Capture the cell that displays the provided text and extract its [x, y] central coordinate. 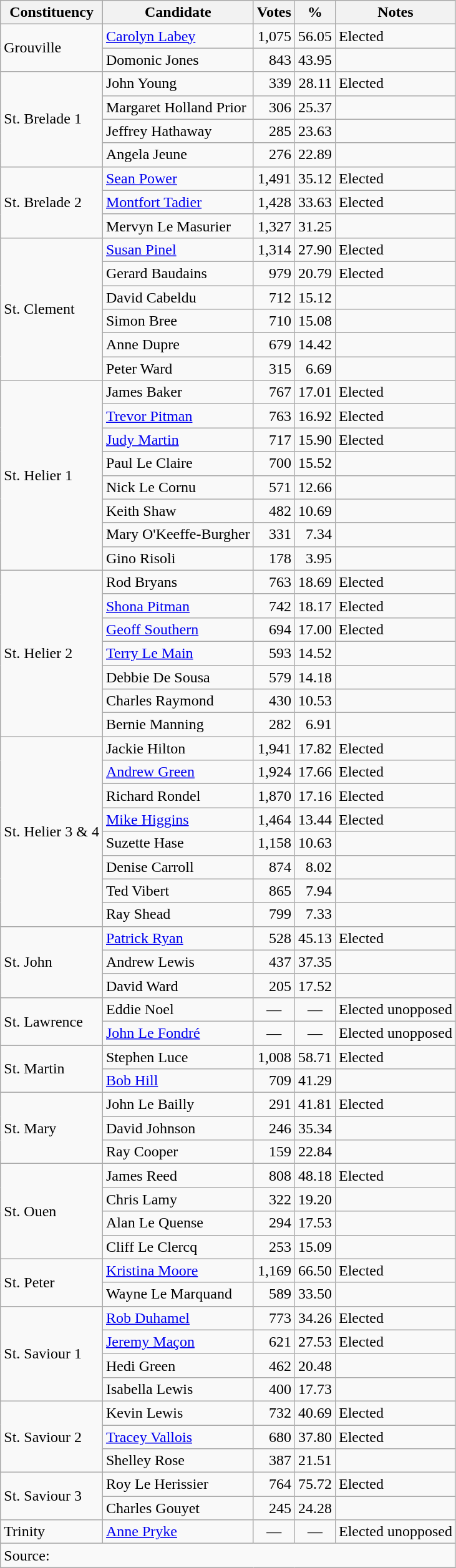
Trevor Pitman [178, 416]
17.73 [314, 1389]
17.01 [314, 392]
315 [274, 369]
25.37 [314, 107]
David Cabeldu [178, 298]
Wayne Le Marquand [178, 1294]
Angela Jeune [178, 155]
Sean Power [178, 178]
843 [274, 60]
10.69 [314, 511]
Gino Risoli [178, 558]
22.84 [314, 1152]
339 [274, 84]
15.90 [314, 440]
Montfort Tadier [178, 202]
322 [274, 1199]
3.95 [314, 558]
245 [274, 1508]
Eddie Noel [178, 1009]
17.53 [314, 1223]
Shelley Rose [178, 1461]
1,327 [274, 226]
Anne Dupre [178, 345]
John Le Fondré [178, 1033]
Nick Le Cornu [178, 487]
St. Clement [52, 309]
18.17 [314, 606]
David Johnson [178, 1128]
20.79 [314, 273]
58.71 [314, 1057]
1,464 [274, 820]
571 [274, 487]
14.42 [314, 345]
680 [274, 1436]
Stephen Luce [178, 1057]
528 [274, 938]
1,924 [274, 772]
Jeffrey Hathaway [178, 131]
Source: [228, 1556]
Chris Lamy [178, 1199]
Mervyn Le Masurier [178, 226]
291 [274, 1105]
Gerard Baudains [178, 273]
Simon Bree [178, 321]
178 [274, 558]
Andrew Green [178, 772]
205 [274, 985]
Charles Gouyet [178, 1508]
37.35 [314, 962]
6.91 [314, 725]
Geoff Southern [178, 629]
St. Helier 3 & 4 [52, 831]
1,870 [274, 796]
14.18 [314, 677]
1,008 [274, 1057]
799 [274, 914]
717 [274, 440]
Margaret Holland Prior [178, 107]
27.90 [314, 249]
Cliff Le Clercq [178, 1247]
34.26 [314, 1318]
282 [274, 725]
John Le Bailly [178, 1105]
874 [274, 867]
St. Ouen [52, 1211]
Votes [274, 12]
10.53 [314, 701]
43.95 [314, 60]
17.00 [314, 629]
John Young [178, 84]
712 [274, 298]
Notes [395, 12]
66.50 [314, 1270]
865 [274, 891]
James Baker [178, 392]
23.63 [314, 131]
Anne Pryke [178, 1532]
Hedi Green [178, 1365]
St. Martin [52, 1069]
400 [274, 1389]
% [314, 12]
Jeremy Maçon [178, 1342]
48.18 [314, 1176]
7.34 [314, 535]
Kristina Moore [178, 1270]
593 [274, 653]
Charles Raymond [178, 701]
St. John [52, 962]
1,428 [274, 202]
20.48 [314, 1365]
767 [274, 392]
7.94 [314, 891]
462 [274, 1365]
St. Helier 2 [52, 653]
41.29 [314, 1081]
621 [274, 1342]
1,158 [274, 843]
246 [274, 1128]
1,314 [274, 249]
159 [274, 1152]
1,941 [274, 748]
700 [274, 463]
David Ward [178, 985]
Rob Duhamel [178, 1318]
Bernie Manning [178, 725]
75.72 [314, 1484]
Domonic Jones [178, 60]
Denise Carroll [178, 867]
Ray Shead [178, 914]
40.69 [314, 1413]
28.11 [314, 84]
Debbie De Sousa [178, 677]
764 [274, 1484]
Ray Cooper [178, 1152]
Bob Hill [178, 1081]
Carolyn Labey [178, 36]
Judy Martin [178, 440]
St. Lawrence [52, 1021]
15.08 [314, 321]
Peter Ward [178, 369]
1,075 [274, 36]
253 [274, 1247]
Jackie Hilton [178, 748]
285 [274, 131]
679 [274, 345]
41.81 [314, 1105]
Rod Bryans [178, 582]
694 [274, 629]
732 [274, 1413]
James Reed [178, 1176]
Shona Pitman [178, 606]
979 [274, 273]
709 [274, 1081]
37.80 [314, 1436]
306 [274, 107]
742 [274, 606]
Terry Le Main [178, 653]
8.02 [314, 867]
589 [274, 1294]
St. Helier 1 [52, 475]
17.82 [314, 748]
27.53 [314, 1342]
Tracey Vallois [178, 1436]
Patrick Ryan [178, 938]
1,169 [274, 1270]
17.52 [314, 985]
Kevin Lewis [178, 1413]
56.05 [314, 36]
22.89 [314, 155]
Paul Le Claire [178, 463]
13.44 [314, 820]
710 [274, 321]
16.92 [314, 416]
17.16 [314, 796]
387 [274, 1461]
Mike Higgins [178, 820]
482 [274, 511]
Roy Le Herissier [178, 1484]
45.13 [314, 938]
St. Saviour 3 [52, 1496]
Isabella Lewis [178, 1389]
579 [274, 677]
St. Mary [52, 1128]
21.51 [314, 1461]
Mary O'Keeffe-Burgher [178, 535]
Alan Le Quense [178, 1223]
Constituency [52, 12]
10.63 [314, 843]
Trinity [52, 1532]
12.66 [314, 487]
Susan Pinel [178, 249]
Candidate [178, 12]
31.25 [314, 226]
St. Saviour 1 [52, 1353]
437 [274, 962]
14.52 [314, 653]
Ted Vibert [178, 891]
7.33 [314, 914]
Andrew Lewis [178, 962]
6.69 [314, 369]
15.09 [314, 1247]
St. Saviour 2 [52, 1436]
276 [274, 155]
331 [274, 535]
15.52 [314, 463]
1,491 [274, 178]
St. Brelade 1 [52, 119]
17.66 [314, 772]
808 [274, 1176]
35.34 [314, 1128]
Richard Rondel [178, 796]
Suzette Hase [178, 843]
St. Peter [52, 1282]
294 [274, 1223]
35.12 [314, 178]
33.63 [314, 202]
33.50 [314, 1294]
Keith Shaw [178, 511]
15.12 [314, 298]
19.20 [314, 1199]
Grouville [52, 48]
St. Brelade 2 [52, 202]
24.28 [314, 1508]
430 [274, 701]
18.69 [314, 582]
773 [274, 1318]
